Find where the given text appears and provide that cell's center as [X, Y] coordinate. 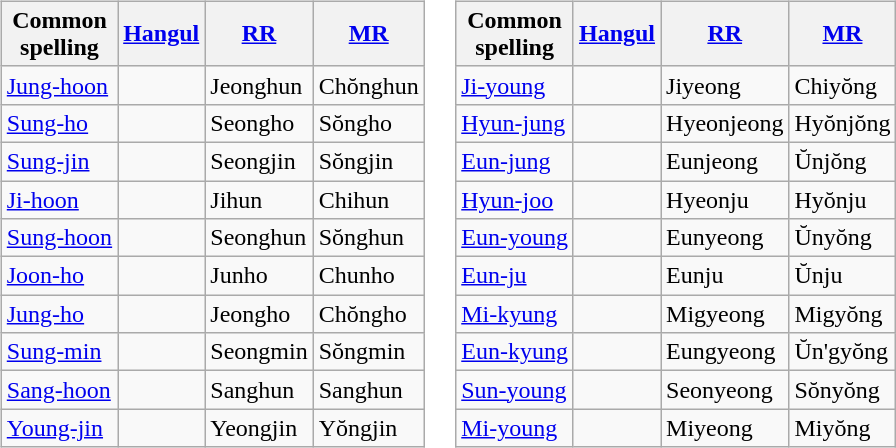
Seonyeong [725, 390]
Miyeong [725, 428]
Ŭnjŏng [842, 161]
Jeonghun [259, 85]
Jihun [259, 199]
Hyŏnjŏng [842, 123]
Sŏnyŏng [842, 390]
Ŭn'gyŏng [842, 352]
Ji-hoon [59, 199]
Ŭnju [842, 276]
Yŏngjin [368, 428]
Yeongjin [259, 428]
Seongjin [259, 161]
Sŏnghun [368, 238]
Seongmin [259, 352]
Hyeonju [725, 199]
Sung-min [59, 352]
Eunyeong [725, 238]
Chunho [368, 276]
Mi-kyung [515, 314]
Ŭnyŏng [842, 238]
Eungyeong [725, 352]
Hyun-jung [515, 123]
Seongho [259, 123]
Sŏngho [368, 123]
Seonghun [259, 238]
Hyeonjeong [725, 123]
Eunju [725, 276]
Sung-ho [59, 123]
Chiyŏng [842, 85]
Junho [259, 276]
Young-jin [59, 428]
Migyŏng [842, 314]
Sung-hoon [59, 238]
Eun-kyung [515, 352]
Jung-ho [59, 314]
Mi-young [515, 428]
Jiyeong [725, 85]
Chihun [368, 199]
Jung-hoon [59, 85]
Ji-young [515, 85]
Chŏnghun [368, 85]
Sŏngjin [368, 161]
Sun-young [515, 390]
Eun-ju [515, 276]
Hyŏnju [842, 199]
Jeongho [259, 314]
Chŏngho [368, 314]
Sŏngmin [368, 352]
Sang-hoon [59, 390]
Hyun-joo [515, 199]
Miyŏng [842, 428]
Joon-ho [59, 276]
Sung-jin [59, 161]
Eunjeong [725, 161]
Eun-jung [515, 161]
Migyeong [725, 314]
Eun-young [515, 238]
